Detect which cell encompasses the target text, then output its [x, y] center coordinate. 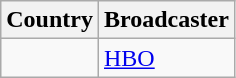
Country [50, 20]
Broadcaster [166, 20]
HBO [166, 58]
